Extract the [x, y] coordinate from the center of the cell holding the provided text.  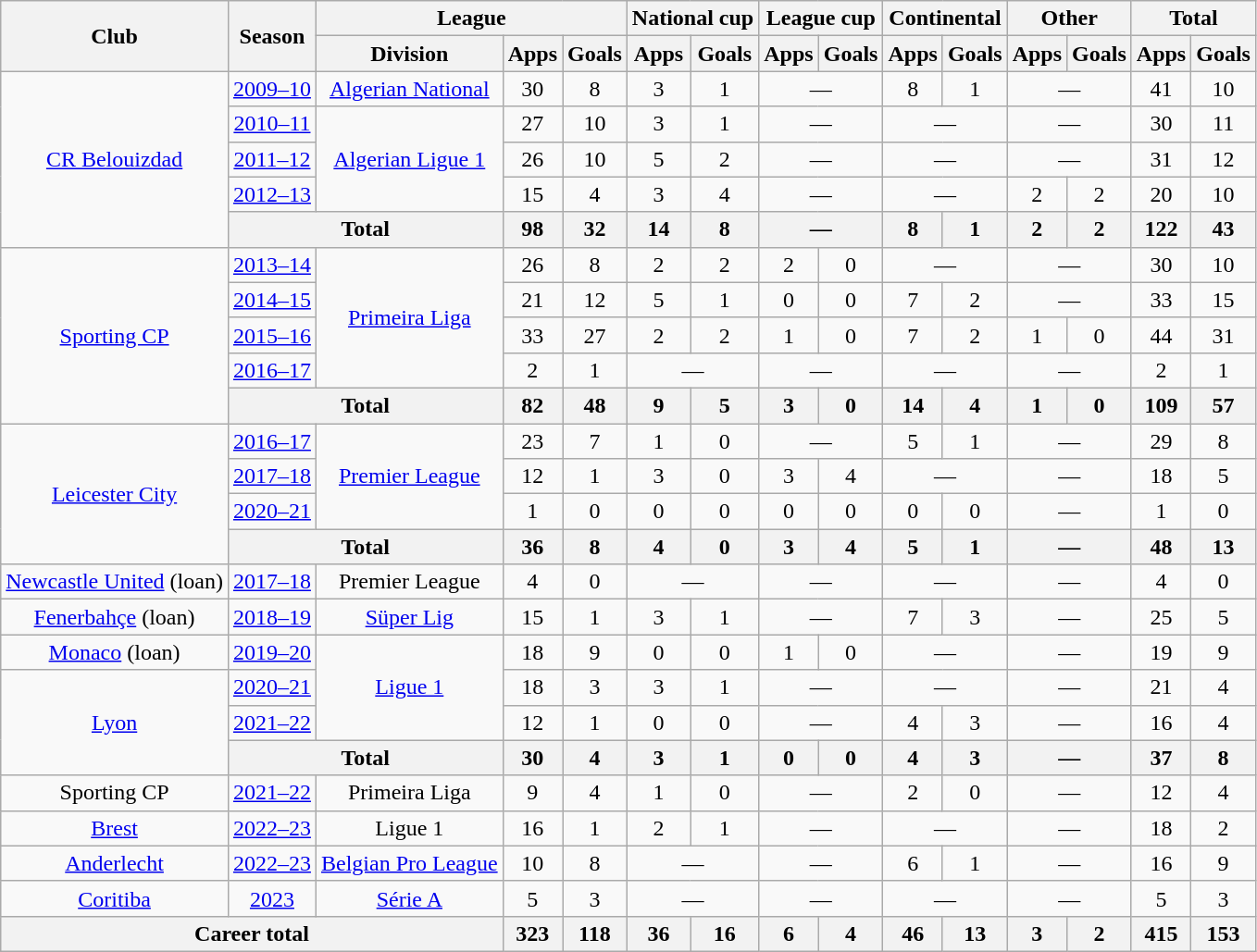
Süper Lig [409, 617]
57 [1224, 405]
League cup [821, 19]
Career total [252, 933]
2014–15 [272, 300]
Newcastle United (loan) [115, 582]
Continental [945, 19]
2019–20 [272, 652]
2009–10 [272, 89]
2012–13 [272, 194]
32 [595, 229]
Brest [115, 828]
Algerian National [409, 89]
CR Belouizdad [115, 159]
122 [1161, 229]
19 [1161, 652]
League [471, 19]
2010–11 [272, 124]
Monaco (loan) [115, 652]
43 [1224, 229]
Club [115, 36]
20 [1161, 194]
46 [913, 933]
Série A [409, 898]
118 [595, 933]
11 [1224, 124]
23 [532, 441]
41 [1161, 89]
323 [532, 933]
98 [532, 229]
2013–14 [272, 265]
2011–12 [272, 159]
Anderlecht [115, 863]
National cup [692, 19]
Lyon [115, 723]
Season [272, 36]
Fenerbahçe (loan) [115, 617]
415 [1161, 933]
29 [1161, 441]
Coritiba [115, 898]
2015–16 [272, 335]
37 [1161, 758]
109 [1161, 405]
Leicester City [115, 494]
Belgian Pro League [409, 863]
2023 [272, 898]
25 [1161, 617]
44 [1161, 335]
Algerian Ligue 1 [409, 159]
Other [1069, 19]
153 [1224, 933]
82 [532, 405]
Division [409, 54]
2018–19 [272, 617]
